Detect which cell encompasses the target text, then output its [X, Y] center coordinate. 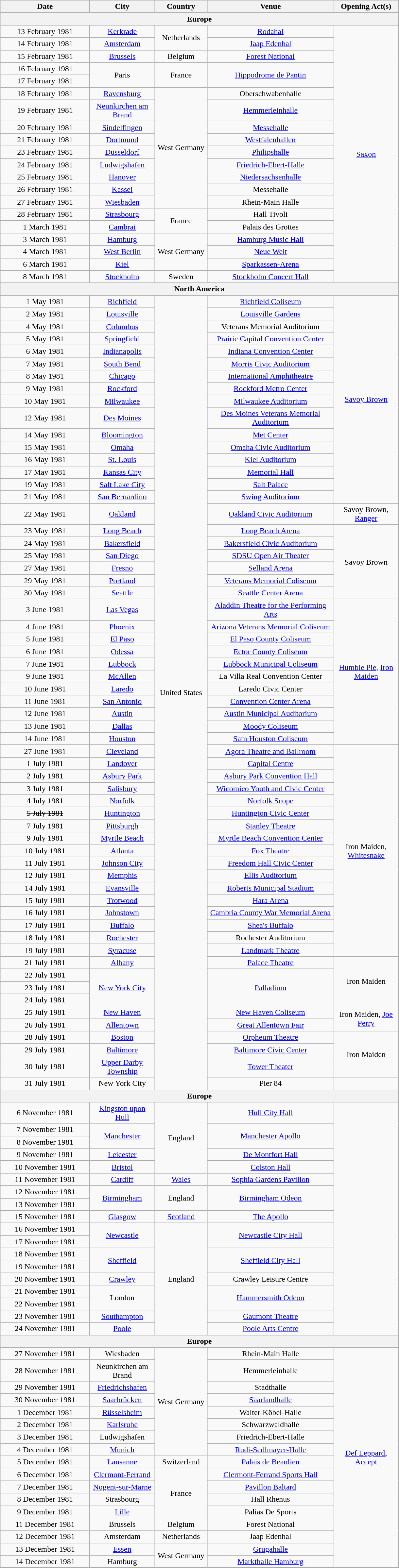
12 July 1981 [45, 876]
Rüsselsheim [122, 1412]
Norfolk Scope [270, 801]
Houston [122, 739]
Long Beach [122, 531]
Oakland [122, 514]
28 February 1981 [45, 214]
15 May 1981 [45, 447]
Myrtle Beach [122, 838]
Veterans Memorial Coliseum [270, 580]
Rockford [122, 389]
Selland Arena [270, 568]
Great Allentown Fair [270, 1025]
Veterans Memorial Auditorium [270, 326]
Lubbock [122, 664]
Hall Rhenus [270, 1499]
2 May 1981 [45, 314]
12 November 1981 [45, 1192]
25 February 1981 [45, 177]
22 July 1981 [45, 975]
4 May 1981 [45, 326]
Leicester [122, 1154]
11 December 1981 [45, 1524]
Capital Centre [270, 763]
Colston Hall [270, 1167]
Rochester [122, 938]
Grugahalle [270, 1549]
South Bend [122, 364]
Cardiff [122, 1179]
Omaha Civic Auditorium [270, 447]
Huntington [122, 813]
Oakland Civic Auditorium [270, 514]
8 November 1981 [45, 1142]
Southampton [122, 1316]
Pavillon Baltard [270, 1487]
Westfalenhallen [270, 140]
Chicago [122, 376]
7 December 1981 [45, 1487]
6 December 1981 [45, 1474]
26 February 1981 [45, 190]
Salisbury [122, 788]
Seattle Center Arena [270, 593]
Clermont-Ferrand [122, 1474]
11 November 1981 [45, 1179]
Tower Theater [270, 1066]
Newcastle City Hall [270, 1236]
2 July 1981 [45, 776]
Lubbock Municipal Coliseum [270, 664]
Manchester [122, 1136]
16 July 1981 [45, 913]
Hara Arena [270, 900]
10 June 1981 [45, 689]
Sindelfingen [122, 127]
18 July 1981 [45, 938]
Moody Coliseum [270, 726]
Paris [122, 75]
10 November 1981 [45, 1167]
1 December 1981 [45, 1412]
1 March 1981 [45, 227]
Springfield [122, 339]
Birmingham [122, 1198]
Clermont-Ferrand Sports Hall [270, 1474]
Ector County Coliseum [270, 652]
Bloomington [122, 435]
6 November 1981 [45, 1113]
Asbury Park [122, 776]
Iron Maiden, Whitesnake [366, 851]
Arizona Veterans Memorial Coliseum [270, 627]
Kerkrade [122, 31]
West Berlin [122, 252]
Dallas [122, 726]
30 November 1981 [45, 1400]
9 December 1981 [45, 1512]
El Paso [122, 639]
17 May 1981 [45, 472]
23 July 1981 [45, 988]
20 February 1981 [45, 127]
17 November 1981 [45, 1242]
5 July 1981 [45, 813]
Palais des Grottes [270, 227]
Salt Lake City [122, 485]
7 June 1981 [45, 664]
23 May 1981 [45, 531]
Indiana Convention Center [270, 351]
Sparkassen-Arena [270, 264]
Rochester Auditorium [270, 938]
Scotland [181, 1217]
27 November 1981 [45, 1354]
Met Center [270, 435]
9 November 1981 [45, 1154]
6 June 1981 [45, 652]
Convention Center Arena [270, 701]
Huntington Civic Center [270, 813]
Rockford Metro Center [270, 389]
Pittsburgh [122, 826]
25 July 1981 [45, 1013]
Poole Arts Centre [270, 1329]
23 February 1981 [45, 152]
13 December 1981 [45, 1549]
Schwarzwaldhalle [270, 1425]
16 February 1981 [45, 69]
Hammersmith Odeon [270, 1298]
Saxon [366, 154]
Friedrichshafen [122, 1387]
Palais de Beaulieu [270, 1462]
Austin Municipal Auditorium [270, 714]
Gaumont Theatre [270, 1316]
Kassel [122, 190]
4 July 1981 [45, 801]
10 July 1981 [45, 851]
21 July 1981 [45, 963]
Kingston upon Hull [122, 1113]
Sam Houston Coliseum [270, 739]
2 December 1981 [45, 1425]
Crawley Leisure Centre [270, 1279]
Lausanne [122, 1462]
Hanover [122, 177]
14 July 1981 [45, 888]
Nogent-sur-Marne [122, 1487]
London [122, 1298]
Cambria County War Memorial Arena [270, 913]
San Diego [122, 555]
Richfield [122, 301]
1 July 1981 [45, 763]
Omaha [122, 447]
Palace Theatre [270, 963]
Ellis Auditorium [270, 876]
Ravensburg [122, 94]
La Villa Real Convention Center [270, 676]
15 February 1981 [45, 56]
Cleveland [122, 751]
18 November 1981 [45, 1254]
10 May 1981 [45, 401]
25 May 1981 [45, 555]
Seattle [122, 593]
Long Beach Arena [270, 531]
8 March 1981 [45, 277]
27 June 1981 [45, 751]
Agora Theatre and Ballroom [270, 751]
Evansville [122, 888]
24 July 1981 [45, 1000]
Sweden [181, 277]
14 June 1981 [45, 739]
4 June 1981 [45, 627]
29 May 1981 [45, 580]
Birmingham Odeon [270, 1198]
New Haven [122, 1013]
Allentown [122, 1025]
Hamburg Music Hall [270, 239]
Country [181, 7]
31 July 1981 [45, 1083]
North America [199, 289]
Essen [122, 1549]
12 December 1981 [45, 1537]
Niedersachsenhalle [270, 177]
4 December 1981 [45, 1450]
Milwaukee [122, 401]
27 February 1981 [45, 202]
Richfield Coliseum [270, 301]
Johnstown [122, 913]
Newcastle [122, 1236]
Bakersfield [122, 543]
Def Leppard, Accept [366, 1457]
20 November 1981 [45, 1279]
The Apollo [270, 1217]
27 May 1981 [45, 568]
13 November 1981 [45, 1204]
Humble Pie, Iron Maiden [366, 672]
Neue Welt [270, 252]
Hippodrome de Pantin [270, 75]
Hall Tivoli [270, 214]
13 February 1981 [45, 31]
McAllen [122, 676]
Kiel [122, 264]
7 May 1981 [45, 364]
15 July 1981 [45, 900]
Palladium [270, 987]
5 December 1981 [45, 1462]
28 July 1981 [45, 1037]
8 May 1981 [45, 376]
Morris Civic Auditorium [270, 364]
24 February 1981 [45, 164]
Cambrai [122, 227]
14 February 1981 [45, 44]
29 November 1981 [45, 1387]
Fox Theatre [270, 851]
Aladdin Theatre for the Performing Arts [270, 610]
Venue [270, 7]
Switzerland [181, 1462]
3 March 1981 [45, 239]
Kiel Auditorium [270, 460]
Des Moines [122, 418]
18 February 1981 [45, 94]
Date [45, 7]
3 December 1981 [45, 1437]
22 November 1981 [45, 1304]
28 November 1981 [45, 1371]
22 May 1981 [45, 514]
Albany [122, 963]
Philipshalle [270, 152]
16 November 1981 [45, 1229]
Indianapolis [122, 351]
3 July 1981 [45, 788]
17 February 1981 [45, 81]
Sheffield [122, 1260]
Lille [122, 1512]
Stanley Theatre [270, 826]
Markthalle Hamburg [270, 1561]
1 May 1981 [45, 301]
Walter-Köbel-Halle [270, 1412]
Bakersfield Civic Auditorium [270, 543]
Columbus [122, 326]
Oberschwabenhalle [270, 94]
23 November 1981 [45, 1316]
24 November 1981 [45, 1329]
Des Moines Veterans Memorial Auditorium [270, 418]
Bristol [122, 1167]
Poole [122, 1329]
San Antonio [122, 701]
Laredo Civic Center [270, 689]
Wales [181, 1179]
12 June 1981 [45, 714]
Baltimore [122, 1050]
Milwaukee Auditorium [270, 401]
Louisville [122, 314]
Stockholm [122, 277]
19 November 1981 [45, 1267]
12 May 1981 [45, 418]
Laredo [122, 689]
Glasgow [122, 1217]
Kansas City [122, 472]
7 July 1981 [45, 826]
Phoenix [122, 627]
6 May 1981 [45, 351]
3 June 1981 [45, 610]
Buffalo [122, 925]
26 July 1981 [45, 1025]
Landover [122, 763]
24 May 1981 [45, 543]
Shea's Buffalo [270, 925]
8 December 1981 [45, 1499]
Las Vegas [122, 610]
Fresno [122, 568]
30 May 1981 [45, 593]
Freedom Hall Civic Center [270, 863]
Munich [122, 1450]
Stockholm Concert Hall [270, 277]
Iron Maiden, Joe Perry [366, 1019]
St. Louis [122, 460]
Rodahal [270, 31]
Savoy Brown, Ranger [366, 514]
Landmark Theatre [270, 950]
Louisville Gardens [270, 314]
30 July 1981 [45, 1066]
SDSU Open Air Theater [270, 555]
Manchester Apollo [270, 1136]
Opening Act(s) [366, 7]
Roberts Municipal Stadium [270, 888]
New Haven Coliseum [270, 1013]
Boston [122, 1037]
17 July 1981 [45, 925]
Sheffield City Hall [270, 1260]
19 July 1981 [45, 950]
Asbury Park Convention Hall [270, 776]
Atlanta [122, 851]
Dortmund [122, 140]
Pier 84 [270, 1083]
5 May 1981 [45, 339]
4 March 1981 [45, 252]
City [122, 7]
21 February 1981 [45, 140]
Odessa [122, 652]
Norfolk [122, 801]
Swing Auditorium [270, 497]
Myrtle Beach Convention Center [270, 838]
Rudi-Sedlmayer-Halle [270, 1450]
Prairie Capital Convention Center [270, 339]
5 June 1981 [45, 639]
Johnson City [122, 863]
Orpheum Theatre [270, 1037]
7 November 1981 [45, 1130]
Karlsruhe [122, 1425]
Sophia Gardens Pavilion [270, 1179]
9 May 1981 [45, 389]
United States [181, 692]
29 July 1981 [45, 1050]
Palias De Sports [270, 1512]
International Amphitheatre [270, 376]
De Montfort Hall [270, 1154]
19 May 1981 [45, 485]
Memphis [122, 876]
9 July 1981 [45, 838]
Saarbrücken [122, 1400]
14 December 1981 [45, 1561]
6 March 1981 [45, 264]
Syracuse [122, 950]
11 July 1981 [45, 863]
16 May 1981 [45, 460]
Düsseldorf [122, 152]
13 June 1981 [45, 726]
Saarlandhalle [270, 1400]
Upper Darby Township [122, 1066]
Hull City Hall [270, 1113]
Crawley [122, 1279]
Memorial Hall [270, 472]
14 May 1981 [45, 435]
Austin [122, 714]
19 February 1981 [45, 111]
Stadthalle [270, 1387]
15 November 1981 [45, 1217]
Wicomico Youth and Civic Center [270, 788]
San Bernardino [122, 497]
El Paso County Coliseum [270, 639]
11 June 1981 [45, 701]
21 May 1981 [45, 497]
Baltimore Civic Center [270, 1050]
Portland [122, 580]
9 June 1981 [45, 676]
Salt Palace [270, 485]
21 November 1981 [45, 1291]
Trotwood [122, 900]
